Extract the (X, Y) coordinate from the center of the cell holding the provided text.  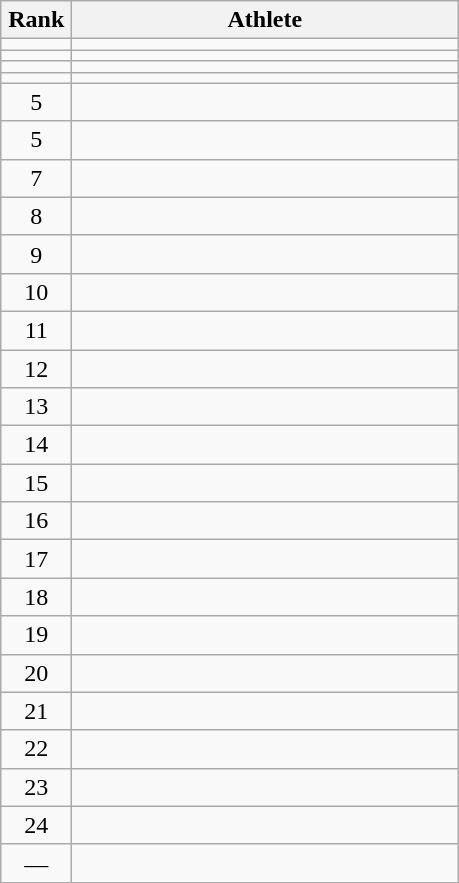
17 (36, 559)
24 (36, 825)
15 (36, 483)
11 (36, 330)
19 (36, 635)
Athlete (265, 20)
Rank (36, 20)
7 (36, 178)
23 (36, 787)
14 (36, 445)
9 (36, 254)
21 (36, 711)
8 (36, 216)
12 (36, 369)
16 (36, 521)
13 (36, 407)
20 (36, 673)
22 (36, 749)
10 (36, 292)
— (36, 863)
18 (36, 597)
